Pinpoint the cell where the given text exists, returning its (x, y) midpoint coordinate. 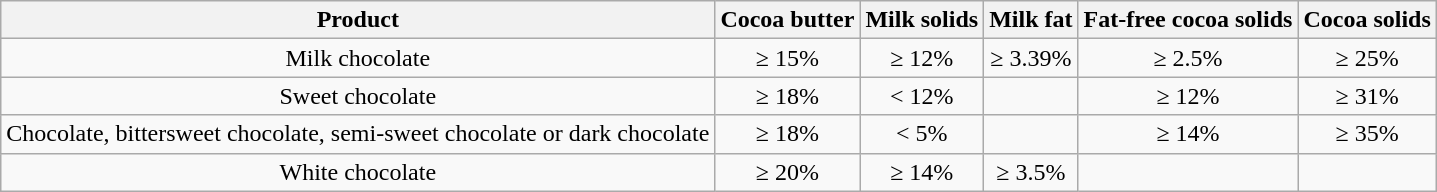
Chocolate, bittersweet chocolate, semi-sweet chocolate or dark chocolate (358, 134)
≥ 31% (1367, 96)
≥ 25% (1367, 58)
≥ 3.5% (1031, 172)
Cocoa butter (788, 20)
≥ 3.39% (1031, 58)
Product (358, 20)
≥ 35% (1367, 134)
Sweet chocolate (358, 96)
≥ 15% (788, 58)
Milk solids (922, 20)
White chocolate (358, 172)
< 12% (922, 96)
Cocoa solids (1367, 20)
≥ 20% (788, 172)
Milk chocolate (358, 58)
Milk fat (1031, 20)
Fat-free cocoa solids (1188, 20)
< 5% (922, 134)
≥ 2.5% (1188, 58)
